Return the (X, Y) coordinate for the center point of the cell that contains the specified text.  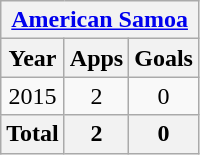
Goals (164, 58)
2015 (33, 96)
American Samoa (100, 20)
Apps (96, 58)
Year (33, 58)
Total (33, 134)
